Capture the cell that displays the provided text and extract its [X, Y] central coordinate. 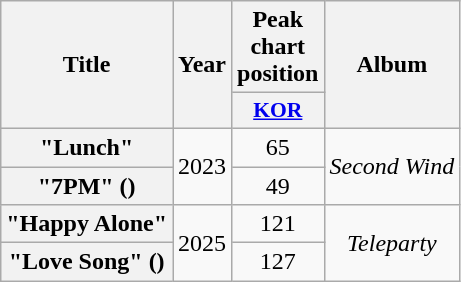
127 [278, 262]
Peak chart position [278, 47]
"Love Song" () [87, 262]
Second Wind [392, 166]
KOR [278, 111]
"7PM" () [87, 185]
"Lunch" [87, 147]
"Happy Alone" [87, 224]
65 [278, 147]
Year [202, 65]
Teleparty [392, 243]
121 [278, 224]
49 [278, 185]
Album [392, 65]
2025 [202, 243]
Title [87, 65]
2023 [202, 166]
